Pinpoint the cell where the given text exists, returning its [x, y] midpoint coordinate. 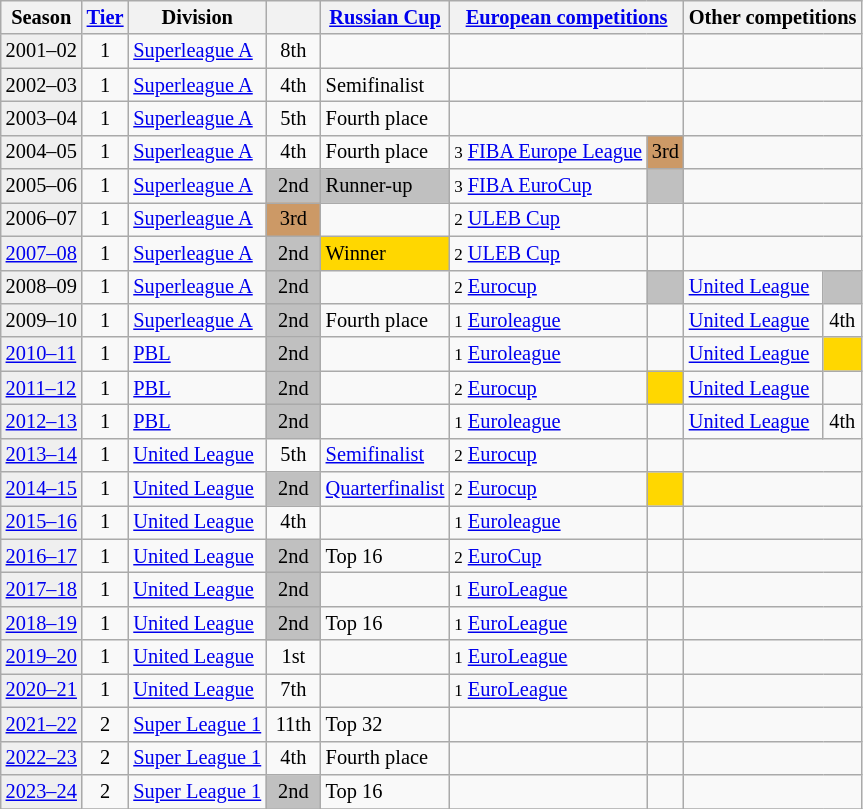
Top 32 [386, 724]
2005–06 [42, 186]
Runner-up [386, 186]
Quarterfinalist [386, 489]
2012–13 [42, 421]
Tier [106, 17]
European competitions [566, 17]
Winner [386, 253]
2020–21 [42, 690]
2013–14 [42, 455]
2018–19 [42, 623]
2011–12 [42, 388]
2015–16 [42, 522]
2010–11 [42, 354]
2017–18 [42, 589]
2019–20 [42, 657]
2016–17 [42, 556]
2009–10 [42, 320]
2 EuroCup [548, 556]
2023–24 [42, 791]
2004–05 [42, 152]
2014–15 [42, 489]
1st [294, 657]
7th [294, 690]
2003–04 [42, 118]
Season [42, 17]
3 FIBA EuroCup [548, 186]
2002–03 [42, 85]
2007–08 [42, 253]
2021–22 [42, 724]
Russian Cup [386, 17]
2022–23 [42, 758]
Division [197, 17]
8th [294, 51]
11th [294, 724]
2006–07 [42, 219]
2001–02 [42, 51]
Other competitions [772, 17]
3 FIBA Europe League [548, 152]
2008–09 [42, 287]
